Extract the [x, y] coordinate from the center of the cell holding the provided text.  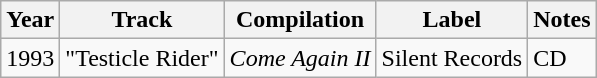
Label [452, 20]
1993 [30, 58]
Notes [562, 20]
Compilation [300, 20]
Come Again II [300, 58]
CD [562, 58]
Track [142, 20]
"Testicle Rider" [142, 58]
Silent Records [452, 58]
Year [30, 20]
